Find where the given text appears and provide that cell's center as [x, y] coordinate. 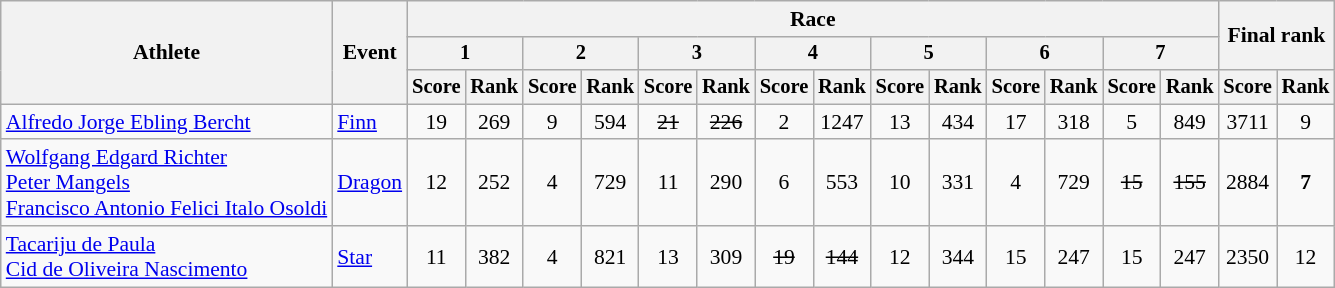
226 [726, 122]
Wolfgang Edgard RichterPeter MangelsFrancisco Antonio Felici Italo Osoldi [167, 184]
Athlete [167, 52]
3 [697, 54]
382 [494, 256]
290 [726, 184]
10 [900, 184]
3711 [1247, 122]
Star [370, 256]
849 [1190, 122]
Tacariju de PaulaCid de Oliveira Nascimento [167, 256]
21 [668, 122]
Finn [370, 122]
821 [610, 256]
1247 [842, 122]
17 [1016, 122]
Alfredo Jorge Ebling Bercht [167, 122]
155 [1190, 184]
309 [726, 256]
344 [958, 256]
594 [610, 122]
434 [958, 122]
Final rank [1276, 36]
144 [842, 256]
252 [494, 184]
1 [465, 54]
Event [370, 52]
553 [842, 184]
2884 [1247, 184]
Dragon [370, 184]
331 [958, 184]
2350 [1247, 256]
Race [812, 19]
318 [1074, 122]
269 [494, 122]
